From the cell containing the given text, extract its center point as (x, y) coordinate. 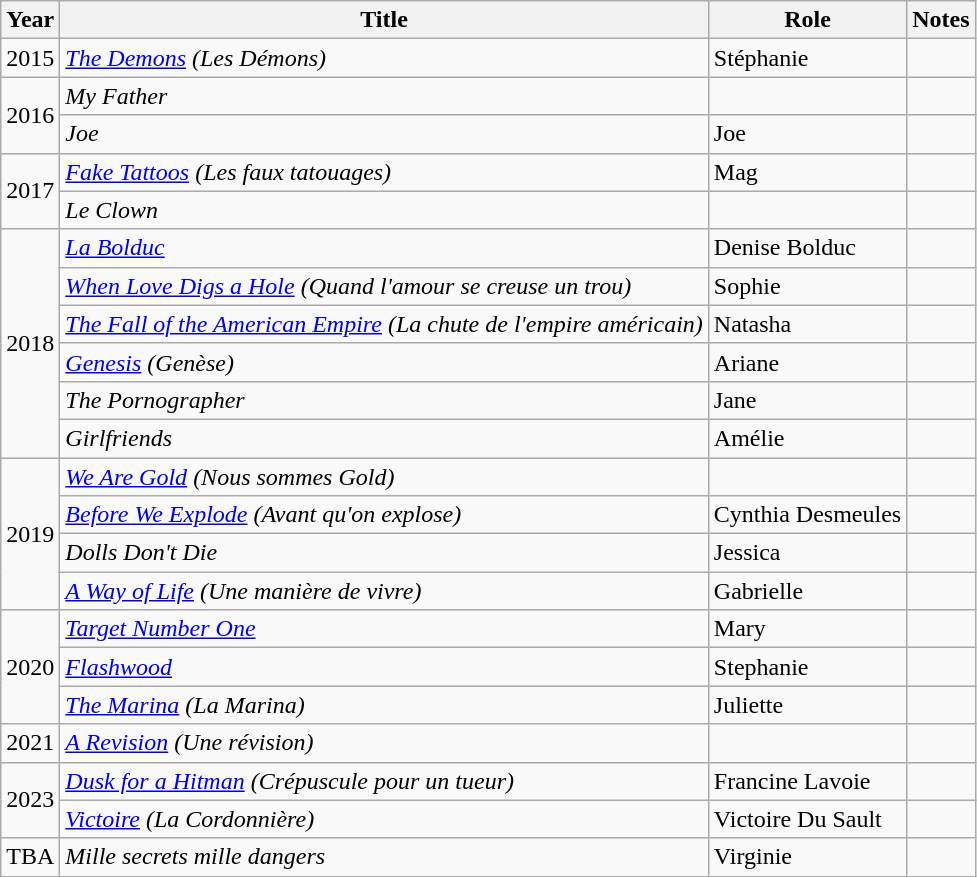
Jessica (807, 553)
2021 (30, 743)
Francine Lavoie (807, 781)
Title (384, 20)
Role (807, 20)
Target Number One (384, 629)
Flashwood (384, 667)
Girlfriends (384, 438)
The Fall of the American Empire (La chute de l'empire américain) (384, 324)
Victoire Du Sault (807, 819)
Le Clown (384, 210)
The Pornographer (384, 400)
We Are Gold (Nous sommes Gold) (384, 477)
2018 (30, 343)
Stéphanie (807, 58)
The Marina (La Marina) (384, 705)
When Love Digs a Hole (Quand l'amour se creuse un trou) (384, 286)
2016 (30, 115)
Gabrielle (807, 591)
Sophie (807, 286)
La Bolduc (384, 248)
Mille secrets mille dangers (384, 857)
Natasha (807, 324)
The Demons (Les Démons) (384, 58)
2023 (30, 800)
2015 (30, 58)
Dusk for a Hitman (Crépuscule pour un tueur) (384, 781)
Mag (807, 172)
Genesis (Genèse) (384, 362)
Notes (941, 20)
Victoire (La Cordonnière) (384, 819)
2020 (30, 667)
A Revision (Une révision) (384, 743)
A Way of Life (Une manière de vivre) (384, 591)
Before We Explode (Avant qu'on explose) (384, 515)
2017 (30, 191)
Ariane (807, 362)
Jane (807, 400)
Denise Bolduc (807, 248)
Year (30, 20)
My Father (384, 96)
Amélie (807, 438)
Dolls Don't Die (384, 553)
Virginie (807, 857)
Fake Tattoos (Les faux tatouages) (384, 172)
Mary (807, 629)
2019 (30, 534)
Cynthia Desmeules (807, 515)
Juliette (807, 705)
TBA (30, 857)
Stephanie (807, 667)
